Search for the cell housing the specified text and yield its [x, y] center coordinate. 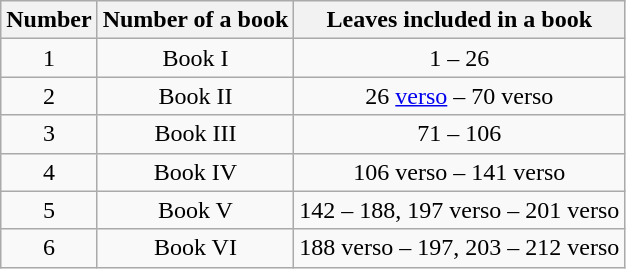
188 verso – 197, 203 – 212 verso [460, 248]
Book V [196, 210]
2 [49, 96]
Book VI [196, 248]
Number of a book [196, 20]
1 [49, 58]
3 [49, 134]
Book III [196, 134]
Book I [196, 58]
Leaves included in a book [460, 20]
Book II [196, 96]
4 [49, 172]
6 [49, 248]
106 verso – 141 verso [460, 172]
71 – 106 [460, 134]
1 – 26 [460, 58]
5 [49, 210]
142 – 188, 197 verso – 201 verso [460, 210]
Number [49, 20]
26 verso – 70 verso [460, 96]
Book IV [196, 172]
